Locate the cell with the specified text and output its (x, y) center coordinate. 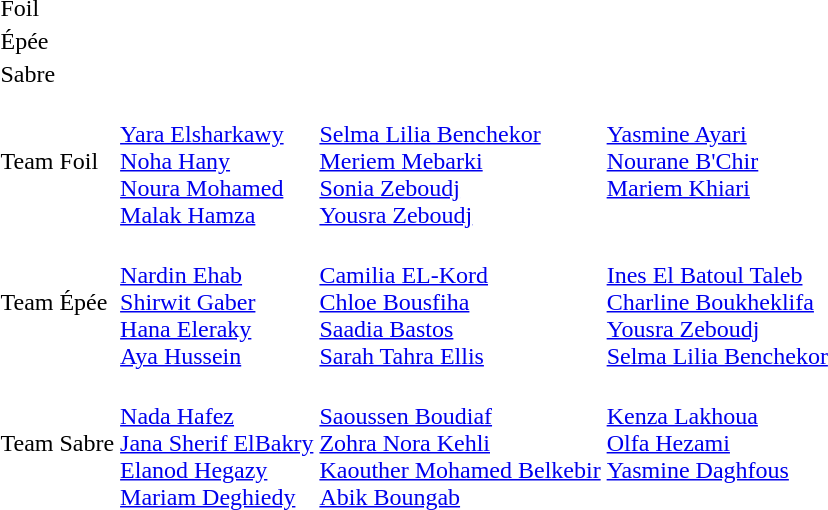
Nardin EhabShirwit GaberHana ElerakyAya Hussein (217, 302)
Yara ElsharkawyNoha HanyNoura MohamedMalak Hamza (217, 161)
Camilia EL-KordChloe BousfihaSaadia BastosSarah Tahra Ellis (460, 302)
Selma Lilia BenchekorMeriem MebarkiSonia ZeboudjYousra Zeboudj (460, 161)
